For the text-containing cell, return its midpoint in (x, y) coordinate format. 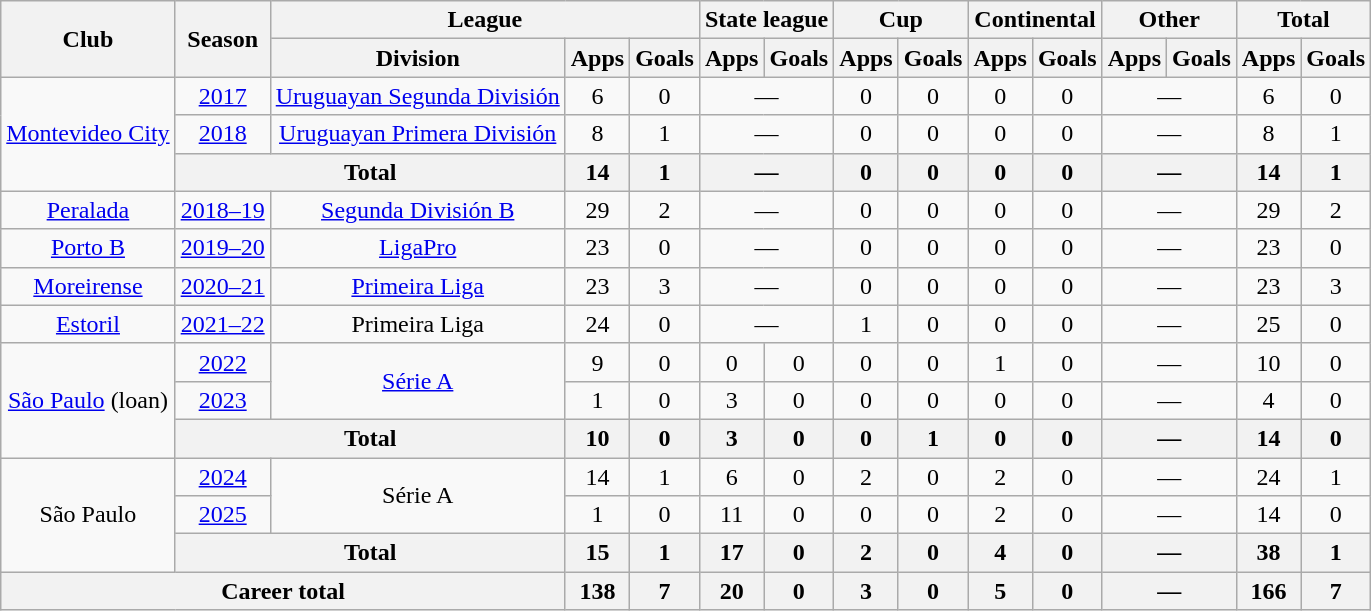
Club (88, 39)
2017 (222, 96)
Division (418, 58)
Season (222, 39)
League (484, 20)
138 (597, 591)
166 (1268, 591)
38 (1268, 553)
LigaPro (418, 248)
Continental (1035, 20)
2025 (222, 515)
Other (1169, 20)
2018–19 (222, 210)
Segunda División B (418, 210)
State league (766, 20)
Career total (283, 591)
2022 (222, 362)
5 (1000, 591)
Estoril (88, 324)
Montevideo City (88, 134)
2021–22 (222, 324)
Peralada (88, 210)
Cup (901, 20)
15 (597, 553)
2018 (222, 134)
Porto B (88, 248)
2020–21 (222, 286)
17 (731, 553)
Uruguayan Primera División (418, 134)
2024 (222, 477)
11 (731, 515)
São Paulo (88, 515)
Moreirense (88, 286)
20 (731, 591)
São Paulo (loan) (88, 400)
2019–20 (222, 248)
9 (597, 362)
25 (1268, 324)
Uruguayan Segunda División (418, 96)
2023 (222, 400)
